Return (x, y) of the center of cell containing provided text 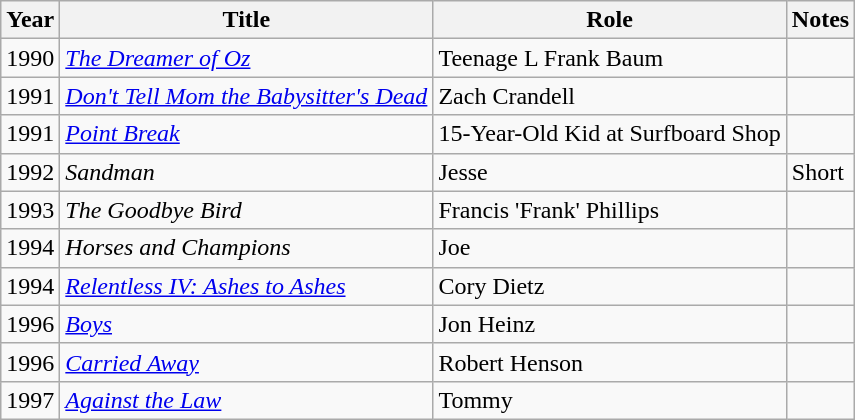
Robert Henson (610, 362)
Short (820, 172)
Boys (246, 324)
Teenage L Frank Baum (610, 58)
Jon Heinz (610, 324)
Title (246, 20)
Don't Tell Mom the Babysitter's Dead (246, 96)
15-Year-Old Kid at Surfboard Shop (610, 134)
Relentless IV: Ashes to Ashes (246, 286)
Sandman (246, 172)
1993 (30, 210)
Point Break (246, 134)
Notes (820, 20)
Cory Dietz (610, 286)
Role (610, 20)
1997 (30, 400)
Francis 'Frank' Phillips (610, 210)
The Goodbye Bird (246, 210)
Zach Crandell (610, 96)
The Dreamer of Oz (246, 58)
Year (30, 20)
Joe (610, 248)
Tommy (610, 400)
Against the Law (246, 400)
Jesse (610, 172)
Horses and Champions (246, 248)
1990 (30, 58)
Carried Away (246, 362)
1992 (30, 172)
